Find where the given text appears and provide that cell's center as [X, Y] coordinate. 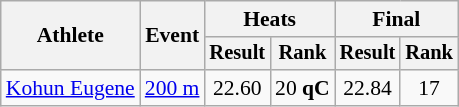
20 qC [302, 88]
22.84 [368, 88]
Event [172, 36]
22.60 [237, 88]
17 [429, 88]
200 m [172, 88]
Heats [269, 19]
Kohun Eugene [70, 88]
Final [396, 19]
Athlete [70, 36]
